For the text-containing cell, return its midpoint in (X, Y) coordinate format. 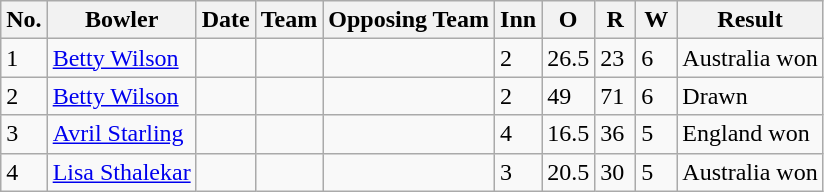
Date (226, 20)
Lisa Sthalekar (122, 172)
Avril Starling (122, 134)
Drawn (750, 96)
Result (750, 20)
20.5 (568, 172)
R (616, 20)
Bowler (122, 20)
36 (616, 134)
Inn (518, 20)
16.5 (568, 134)
England won (750, 134)
Opposing Team (409, 20)
23 (616, 58)
Team (289, 20)
W (656, 20)
O (568, 20)
26.5 (568, 58)
49 (568, 96)
1 (24, 58)
30 (616, 172)
No. (24, 20)
71 (616, 96)
